Return [x, y] of the center of cell containing provided text 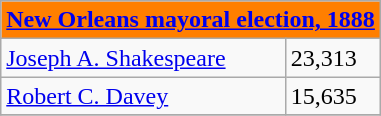
15,635 [332, 96]
23,313 [332, 58]
Joseph A. Shakespeare [143, 58]
Robert C. Davey [143, 96]
New Orleans mayoral election, 1888 [191, 20]
